Pinpoint the cell where the given text exists, returning its [x, y] midpoint coordinate. 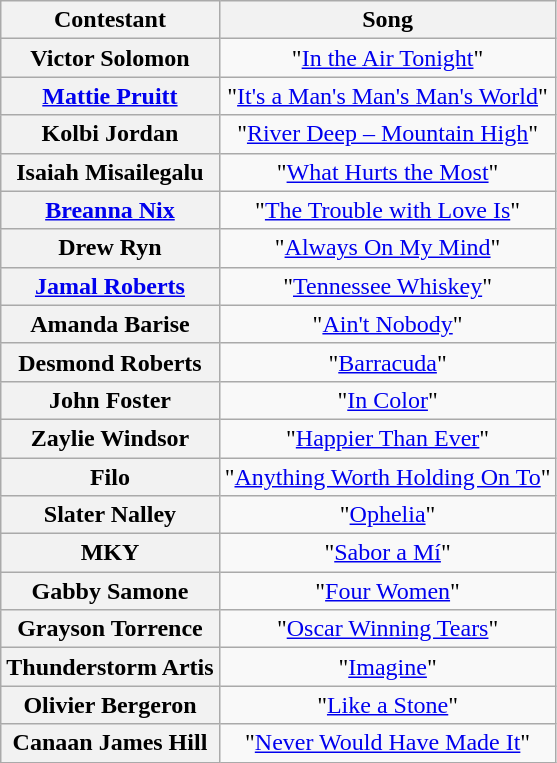
"Imagine" [388, 667]
Zaylie Windsor [110, 438]
Grayson Torrence [110, 629]
"It's a Man's Man's Man's World" [388, 96]
"In Color" [388, 400]
"Ain't Nobody" [388, 324]
Olivier Bergeron [110, 705]
"Barracuda" [388, 362]
"Never Would Have Made It" [388, 743]
"Oscar Winning Tears" [388, 629]
Mattie Pruitt [110, 96]
"Anything Worth Holding On To" [388, 477]
Desmond Roberts [110, 362]
Thunderstorm Artis [110, 667]
Gabby Samone [110, 591]
"Four Women" [388, 591]
"Like a Stone" [388, 705]
MKY [110, 553]
Jamal Roberts [110, 286]
"Sabor a Mí" [388, 553]
"In the Air Tonight" [388, 58]
Isaiah Misailegalu [110, 172]
"What Hurts the Most" [388, 172]
Filo [110, 477]
John Foster [110, 400]
Breanna Nix [110, 210]
"Always On My Mind" [388, 248]
Victor Solomon [110, 58]
"Ophelia" [388, 515]
Amanda Barise [110, 324]
"Tennessee Whiskey" [388, 286]
Drew Ryn [110, 248]
"Happier Than Ever" [388, 438]
Slater Nalley [110, 515]
Contestant [110, 20]
Song [388, 20]
Canaan James Hill [110, 743]
"The Trouble with Love Is" [388, 210]
"River Deep – Mountain High" [388, 134]
Kolbi Jordan [110, 134]
